From the cell containing the given text, extract its center point as [X, Y] coordinate. 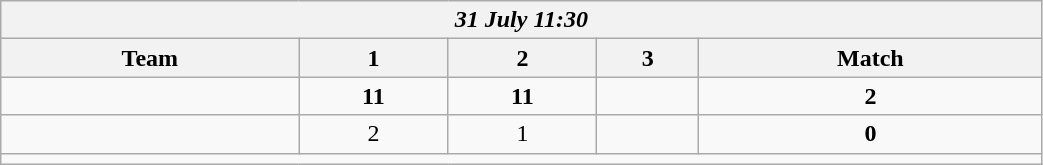
3 [648, 58]
0 [870, 134]
Match [870, 58]
Team [150, 58]
31 July 11:30 [522, 20]
